Scan for the cell matching the given text and deliver its [X, Y] coordinate at center. 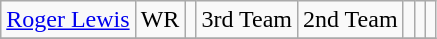
Roger Lewis [68, 20]
WR [160, 20]
3rd Team [247, 20]
2nd Team [350, 20]
